Identify which cell holds the provided text, then report its [X, Y] central coordinate. 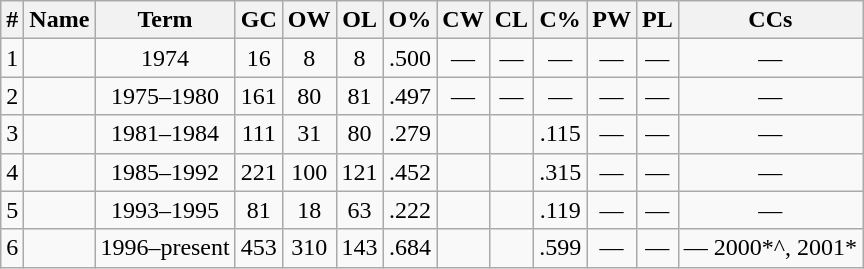
.500 [410, 58]
— 2000*^, 2001* [770, 248]
1985–1992 [165, 172]
100 [309, 172]
Term [165, 20]
143 [360, 248]
# [12, 20]
63 [360, 210]
.119 [560, 210]
O% [410, 20]
3 [12, 134]
2 [12, 96]
.315 [560, 172]
1974 [165, 58]
Name [60, 20]
.452 [410, 172]
4 [12, 172]
.115 [560, 134]
1 [12, 58]
OW [309, 20]
16 [258, 58]
161 [258, 96]
.684 [410, 248]
.599 [560, 248]
1993–1995 [165, 210]
1975–1980 [165, 96]
18 [309, 210]
1996–present [165, 248]
CCs [770, 20]
310 [309, 248]
.222 [410, 210]
GC [258, 20]
.279 [410, 134]
PW [612, 20]
221 [258, 172]
C% [560, 20]
PL [657, 20]
.497 [410, 96]
1981–1984 [165, 134]
121 [360, 172]
111 [258, 134]
5 [12, 210]
6 [12, 248]
CL [511, 20]
453 [258, 248]
31 [309, 134]
CW [463, 20]
OL [360, 20]
